Provide the (X, Y) coordinate of the cell's center where the given text is located.  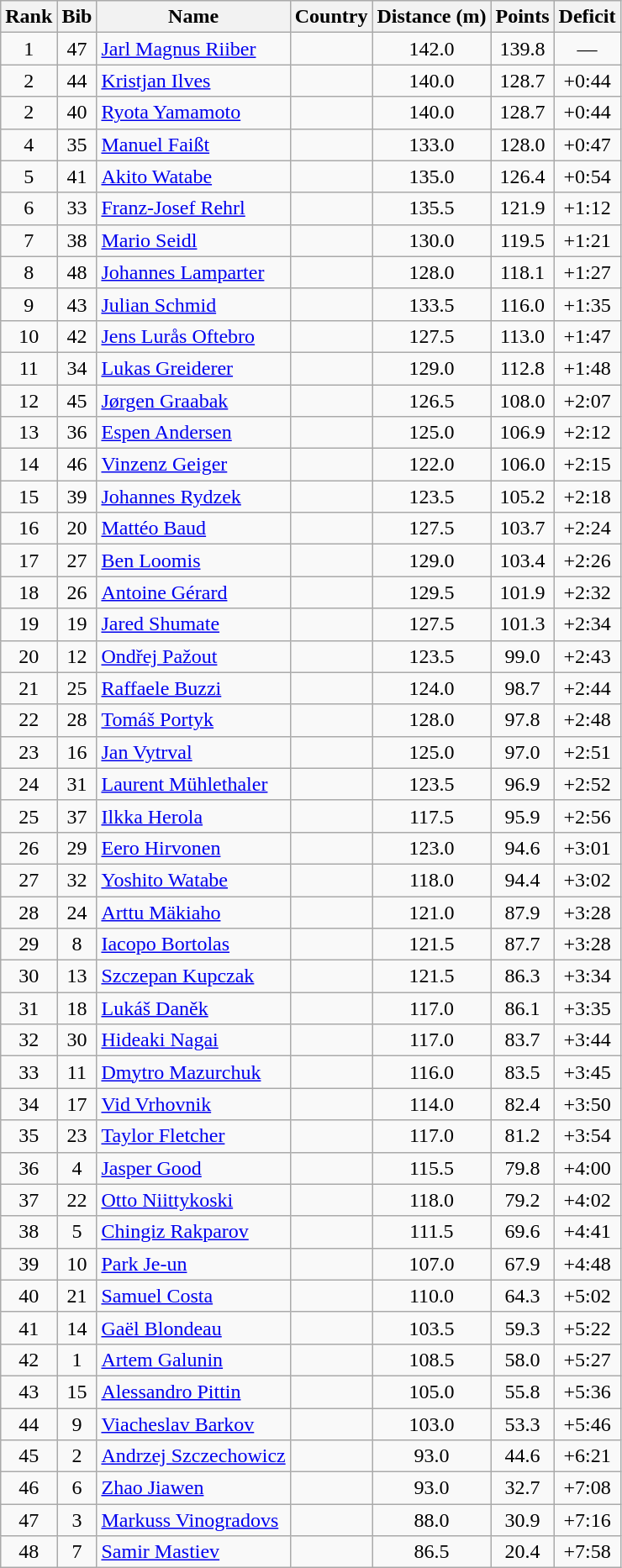
— (587, 49)
Franz-Josef Rehrl (193, 208)
103.7 (523, 529)
87.9 (523, 912)
20.4 (523, 1552)
+2:07 (587, 401)
Jørgen Graabak (193, 401)
87.7 (523, 944)
+3:45 (587, 1072)
+3:34 (587, 976)
Points (523, 17)
83.7 (523, 1040)
44.6 (523, 1456)
Mattéo Baud (193, 529)
+5:22 (587, 1328)
Laurent Mühlethaler (193, 784)
Dmytro Mazurchuk (193, 1072)
94.4 (523, 880)
108.0 (523, 401)
130.0 (432, 240)
32.7 (523, 1488)
Jan Vytrval (193, 752)
Ben Loomis (193, 560)
135.0 (432, 176)
Viacheslav Barkov (193, 1424)
88.0 (432, 1520)
94.6 (523, 848)
81.2 (523, 1136)
3 (77, 1520)
+2:26 (587, 560)
133.5 (432, 304)
Yoshito Watabe (193, 880)
Ilkka Herola (193, 816)
95.9 (523, 816)
Vid Vrhovnik (193, 1104)
Artem Galunin (193, 1360)
Espen Andersen (193, 433)
106.9 (523, 433)
Hideaki Nagai (193, 1040)
+3:35 (587, 1008)
Lukas Greiderer (193, 368)
+2:44 (587, 688)
Ryota Yamamoto (193, 113)
99.0 (523, 656)
+4:00 (587, 1168)
Rank (29, 17)
Jared Shumate (193, 624)
+2:15 (587, 465)
+7:58 (587, 1552)
96.9 (523, 784)
+2:18 (587, 497)
114.0 (432, 1104)
105.0 (432, 1392)
97.8 (523, 720)
+2:32 (587, 592)
Vinzenz Geiger (193, 465)
55.8 (523, 1392)
115.5 (432, 1168)
Otto Niittykoski (193, 1200)
Tomáš Portyk (193, 720)
+2:34 (587, 624)
106.0 (523, 465)
122.0 (432, 465)
103.0 (432, 1424)
Eero Hirvonen (193, 848)
Julian Schmid (193, 304)
Andrzej Szczechowicz (193, 1456)
Manuel Faißt (193, 145)
+1:35 (587, 304)
103.4 (523, 560)
Akito Watabe (193, 176)
69.6 (523, 1232)
Bib (77, 17)
126.5 (432, 401)
139.8 (523, 49)
+5:36 (587, 1392)
86.5 (432, 1552)
58.0 (523, 1360)
+1:27 (587, 272)
Johannes Lamparter (193, 272)
+5:46 (587, 1424)
Johannes Rydzek (193, 497)
+3:44 (587, 1040)
83.5 (523, 1072)
+2:24 (587, 529)
+0:54 (587, 176)
+7:16 (587, 1520)
135.5 (432, 208)
Jasper Good (193, 1168)
86.1 (523, 1008)
Jarl Magnus Riiber (193, 49)
+2:52 (587, 784)
110.0 (432, 1296)
+1:47 (587, 336)
Ondřej Pažout (193, 656)
Kristjan Ilves (193, 81)
111.5 (432, 1232)
97.0 (523, 752)
+3:02 (587, 880)
+5:02 (587, 1296)
30.9 (523, 1520)
+1:12 (587, 208)
53.3 (523, 1424)
Samir Mastiev (193, 1552)
126.4 (523, 176)
86.3 (523, 976)
123.0 (432, 848)
Raffaele Buzzi (193, 688)
+2:43 (587, 656)
67.9 (523, 1264)
107.0 (432, 1264)
121.9 (523, 208)
Gaël Blondeau (193, 1328)
117.5 (432, 816)
+2:51 (587, 752)
+2:48 (587, 720)
129.5 (432, 592)
+4:41 (587, 1232)
Alessandro Pittin (193, 1392)
Park Je-un (193, 1264)
64.3 (523, 1296)
98.7 (523, 688)
+3:50 (587, 1104)
Name (193, 17)
Distance (m) (432, 17)
Jens Lurås Oftebro (193, 336)
118.1 (523, 272)
Antoine Gérard (193, 592)
+5:27 (587, 1360)
108.5 (432, 1360)
+3:54 (587, 1136)
112.8 (523, 368)
Chingiz Rakparov (193, 1232)
113.0 (523, 336)
Taylor Fletcher (193, 1136)
103.5 (432, 1328)
Markuss Vinogradovs (193, 1520)
Mario Seidl (193, 240)
101.9 (523, 592)
Deficit (587, 17)
+2:56 (587, 816)
79.2 (523, 1200)
+7:08 (587, 1488)
Zhao Jiawen (193, 1488)
59.3 (523, 1328)
79.8 (523, 1168)
Arttu Mäkiaho (193, 912)
+4:02 (587, 1200)
+2:12 (587, 433)
Samuel Costa (193, 1296)
Lukáš Daněk (193, 1008)
119.5 (523, 240)
+1:48 (587, 368)
101.3 (523, 624)
+6:21 (587, 1456)
+1:21 (587, 240)
142.0 (432, 49)
133.0 (432, 145)
82.4 (523, 1104)
+3:01 (587, 848)
105.2 (523, 497)
Iacopo Bortolas (193, 944)
121.0 (432, 912)
124.0 (432, 688)
+4:48 (587, 1264)
+0:47 (587, 145)
Szczepan Kupczak (193, 976)
Country (331, 17)
